Scan for the cell matching the given text and deliver its [X, Y] coordinate at center. 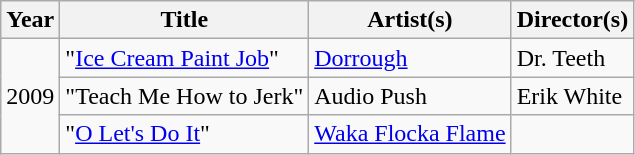
Dorrough [410, 58]
Audio Push [410, 96]
"Ice Cream Paint Job" [184, 58]
Dr. Teeth [572, 58]
Artist(s) [410, 20]
2009 [30, 96]
Director(s) [572, 20]
Erik White [572, 96]
Title [184, 20]
Waka Flocka Flame [410, 134]
Year [30, 20]
"O Let's Do It" [184, 134]
"Teach Me How to Jerk" [184, 96]
